Find where the given text appears and provide that cell's center as [X, Y] coordinate. 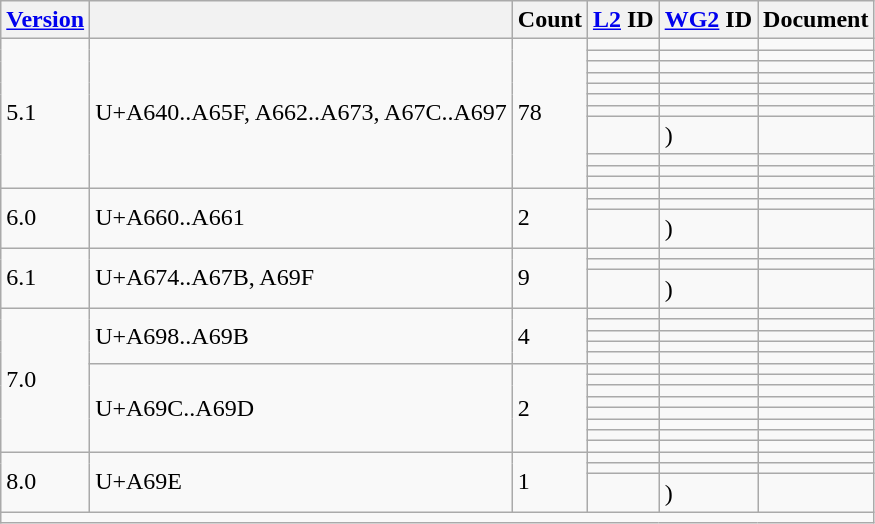
7.0 [46, 380]
4 [550, 336]
L2 ID [623, 20]
U+A674..A67B, A69F [302, 278]
9 [550, 278]
6.1 [46, 278]
WG2 ID [708, 20]
1 [550, 482]
5.1 [46, 114]
Count [550, 20]
U+A640..A65F, A662..A673, A67C..A697 [302, 114]
U+A698..A69B [302, 336]
Version [46, 20]
U+A660..A661 [302, 218]
78 [550, 114]
8.0 [46, 482]
Document [816, 20]
U+A69C..A69D [302, 407]
6.0 [46, 218]
U+A69E [302, 482]
